Find where the given text appears and provide that cell's center as (X, Y) coordinate. 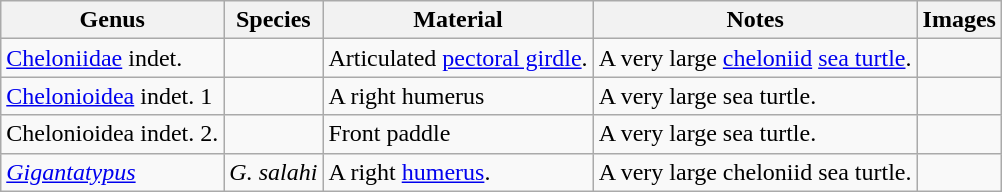
Chelonioidea indet. 2. (112, 134)
Images (959, 20)
Chelonioidea indet. 1 (112, 96)
Gigantatypus (112, 172)
Front paddle (458, 134)
Articulated pectoral girdle. (458, 58)
Cheloniidae indet. (112, 58)
Genus (112, 20)
A right humerus. (458, 172)
A right humerus (458, 96)
G. salahi (274, 172)
Notes (755, 20)
Species (274, 20)
Material (458, 20)
